Scan for the cell matching the given text and deliver its [X, Y] coordinate at center. 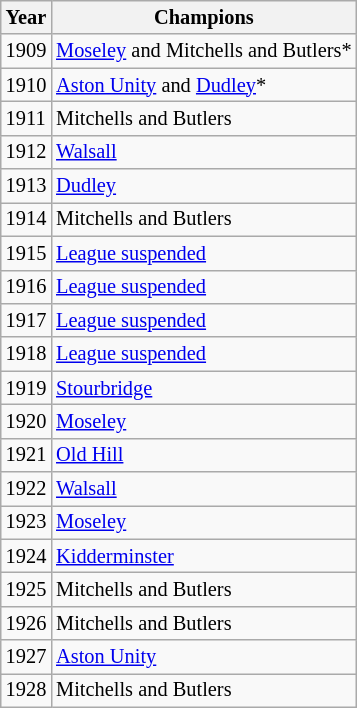
Moseley and Mitchells and Butlers* [204, 51]
Old Hill [204, 455]
1928 [26, 690]
1927 [26, 657]
Champions [204, 17]
1924 [26, 556]
1925 [26, 589]
1918 [26, 354]
Year [26, 17]
1926 [26, 623]
1923 [26, 522]
1919 [26, 388]
Stourbridge [204, 388]
1917 [26, 320]
1912 [26, 152]
Aston Unity [204, 657]
1922 [26, 489]
1913 [26, 186]
1914 [26, 219]
1915 [26, 253]
1910 [26, 85]
Dudley [204, 186]
1920 [26, 421]
1911 [26, 118]
Aston Unity and Dudley* [204, 85]
1909 [26, 51]
1916 [26, 287]
Kidderminster [204, 556]
1921 [26, 455]
